Search for the cell housing the specified text and yield its (x, y) center coordinate. 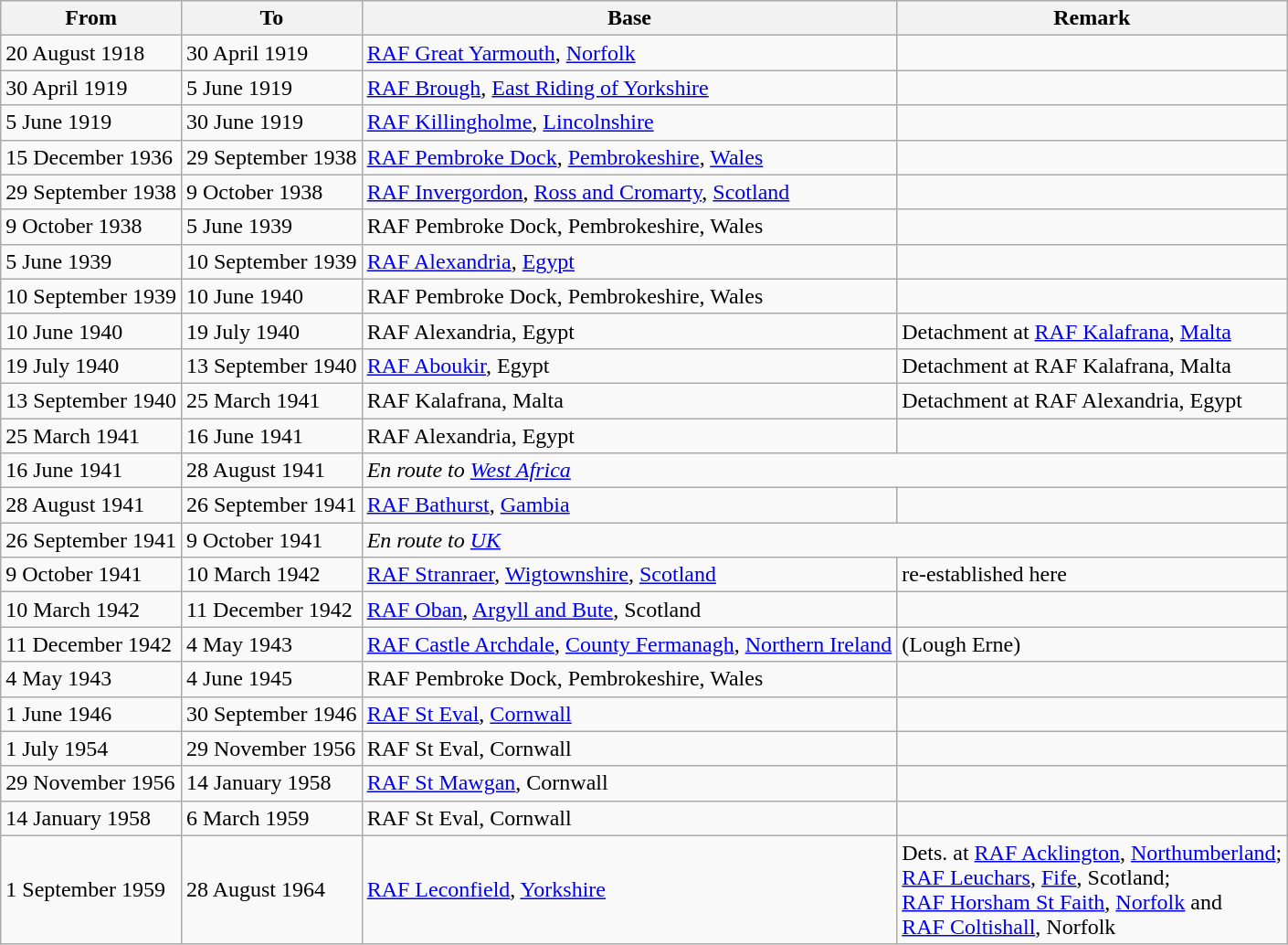
30 June 1919 (271, 122)
re-established here (1093, 575)
RAF Stranraer, Wigtownshire, Scotland (629, 575)
15 December 1936 (91, 157)
From (91, 18)
RAF Castle Archdale, County Fermanagh, Northern Ireland (629, 644)
Base (629, 18)
1 June 1946 (91, 714)
Remark (1093, 18)
RAF Oban, Argyll and Bute, Scotland (629, 610)
1 September 1959 (91, 890)
RAF Great Yarmouth, Norfolk (629, 53)
20 August 1918 (91, 53)
RAF Invergordon, Ross and Cromarty, Scotland (629, 192)
RAF Killingholme, Lincolnshire (629, 122)
30 September 1946 (271, 714)
RAF Bathurst, Gambia (629, 505)
Dets. at RAF Acklington, Northumberland; RAF Leuchars, Fife, Scotland; RAF Horsham St Faith, Norfolk and RAF Coltishall, Norfolk (1093, 890)
28 August 1964 (271, 890)
RAF Kalafrana, Malta (629, 400)
RAF Leconfield, Yorkshire (629, 890)
6 March 1959 (271, 818)
RAF St Mawgan, Cornwall (629, 783)
RAF Brough, East Riding of Yorkshire (629, 88)
En route to West Africa (824, 471)
(Lough Erne) (1093, 644)
RAF Aboukir, Egypt (629, 366)
1 July 1954 (91, 749)
To (271, 18)
4 June 1945 (271, 679)
En route to UK (824, 540)
Detachment at RAF Alexandria, Egypt (1093, 400)
